Detect which cell encompasses the target text, then output its [X, Y] center coordinate. 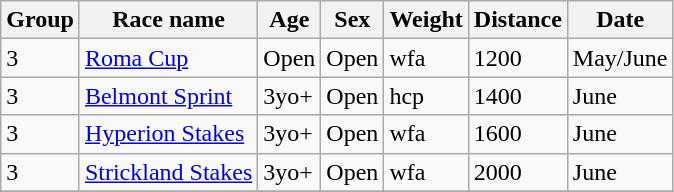
Sex [352, 20]
Age [290, 20]
1600 [518, 134]
Roma Cup [168, 58]
Strickland Stakes [168, 172]
Group [40, 20]
1200 [518, 58]
Hyperion Stakes [168, 134]
Date [620, 20]
May/June [620, 58]
1400 [518, 96]
Belmont Sprint [168, 96]
Distance [518, 20]
2000 [518, 172]
Race name [168, 20]
Weight [426, 20]
hcp [426, 96]
